Return the [x, y] coordinate for the center point of the cell that contains the specified text.  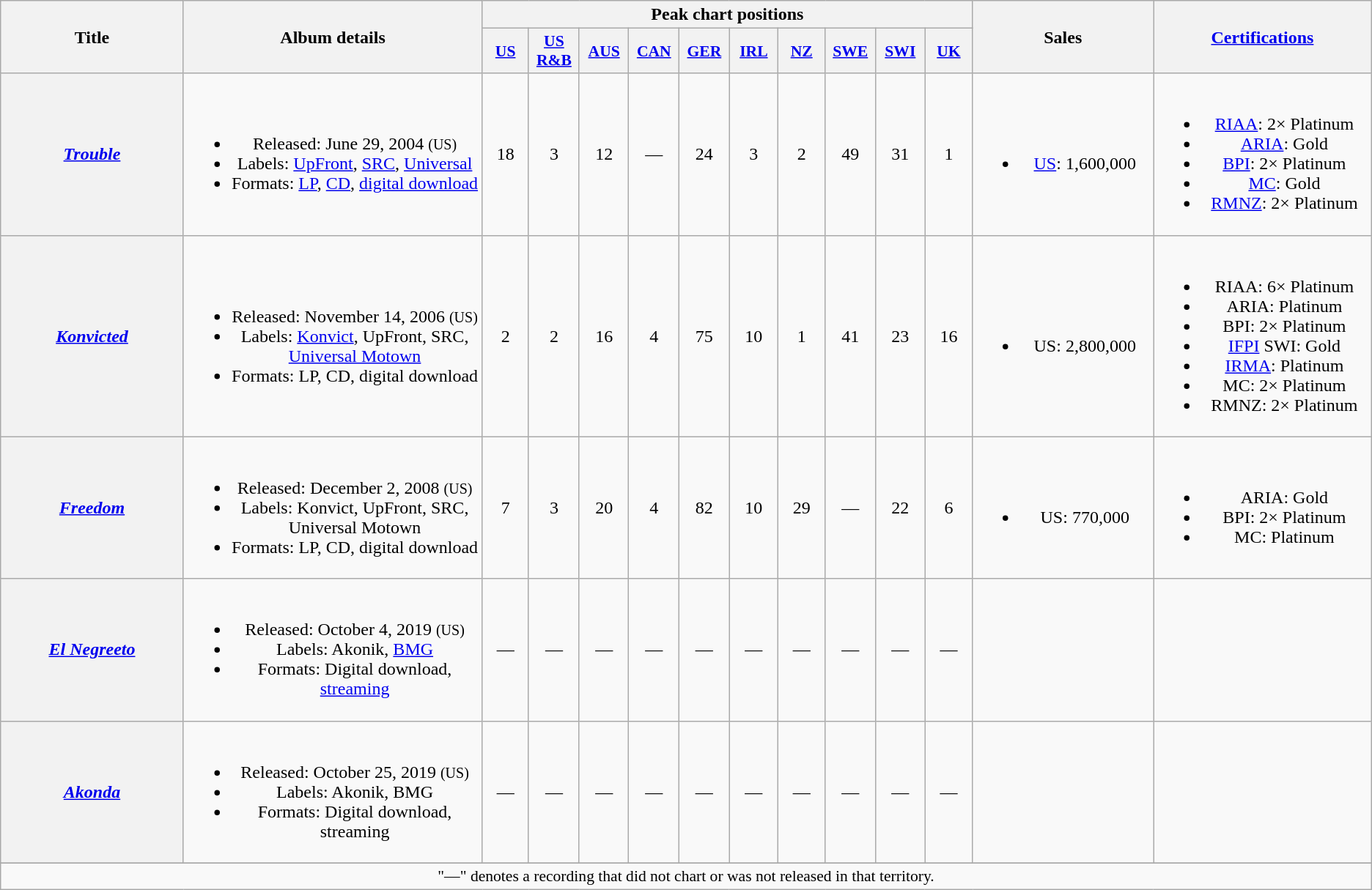
12 [604, 154]
Peak chart positions [727, 15]
UK [948, 51]
Akonda [92, 792]
US: 1,600,000 [1063, 154]
"—" denotes a recording that did not chart or was not released in that territory. [686, 876]
20 [604, 508]
6 [948, 508]
18 [506, 154]
Album details [333, 37]
USR&B [554, 51]
Released: November 14, 2006 (US)Labels: Konvict, UpFront, SRC, Universal MotownFormats: LP, CD, digital download [333, 335]
AUS [604, 51]
Sales [1063, 37]
SWI [900, 51]
US [506, 51]
RIAA: 6× PlatinumARIA: PlatinumBPI: 2× PlatinumIFPI SWI: GoldIRMA: PlatinumMC: 2× PlatinumRMNZ: 2× Platinum [1263, 335]
Freedom [92, 508]
22 [900, 508]
29 [802, 508]
Released: June 29, 2004 (US)Labels: UpFront, SRC, UniversalFormats: LP, CD, digital download [333, 154]
GER [705, 51]
Released: December 2, 2008 (US)Labels: Konvict, UpFront, SRC, Universal MotownFormats: LP, CD, digital download [333, 508]
El Negreeto [92, 650]
NZ [802, 51]
Trouble [92, 154]
SWE [850, 51]
US: 2,800,000 [1063, 335]
CAN [654, 51]
Released: October 25, 2019 (US)Labels: Akonik, BMGFormats: Digital download, streaming [333, 792]
7 [506, 508]
82 [705, 508]
Released: October 4, 2019 (US)Labels: Akonik, BMGFormats: Digital download, streaming [333, 650]
RIAA: 2× PlatinumARIA: GoldBPI: 2× PlatinumMC: GoldRMNZ: 2× Platinum [1263, 154]
Title [92, 37]
49 [850, 154]
IRL [753, 51]
Konvicted [92, 335]
Certifications [1263, 37]
41 [850, 335]
23 [900, 335]
75 [705, 335]
US: 770,000 [1063, 508]
31 [900, 154]
ARIA: GoldBPI: 2× PlatinumMC: Platinum [1263, 508]
24 [705, 154]
